Extract the (X, Y) coordinate from the center of the cell holding the provided text.  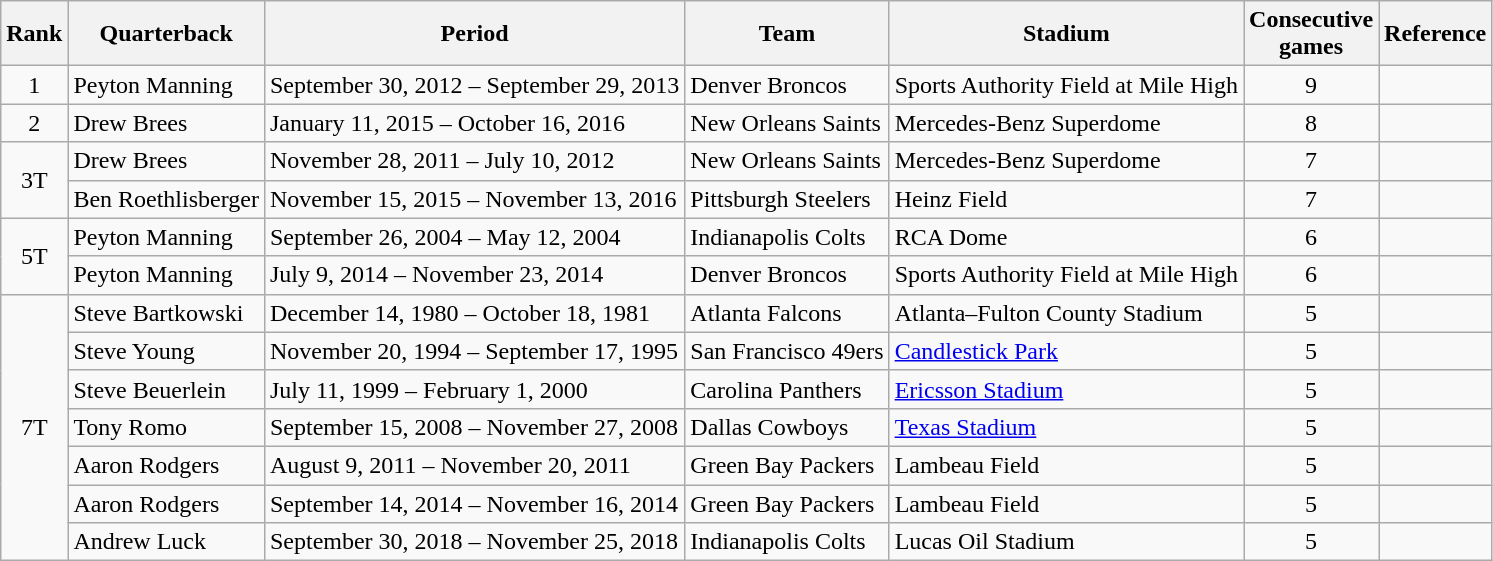
Quarterback (166, 34)
December 14, 1980 – October 18, 1981 (474, 313)
September 30, 2018 – November 25, 2018 (474, 542)
Atlanta–Fulton County Stadium (1066, 313)
Consecutivegames (1312, 34)
November 15, 2015 – November 13, 2016 (474, 199)
RCA Dome (1066, 237)
August 9, 2011 – November 20, 2011 (474, 465)
July 9, 2014 – November 23, 2014 (474, 275)
Reference (1436, 34)
January 11, 2015 – October 16, 2016 (474, 123)
Heinz Field (1066, 199)
July 11, 1999 – February 1, 2000 (474, 389)
November 20, 1994 – September 17, 1995 (474, 351)
8 (1312, 123)
September 26, 2004 – May 12, 2004 (474, 237)
September 15, 2008 – November 27, 2008 (474, 427)
7T (34, 427)
San Francisco 49ers (787, 351)
3T (34, 180)
Ben Roethlisberger (166, 199)
5T (34, 256)
Lucas Oil Stadium (1066, 542)
Steve Young (166, 351)
Andrew Luck (166, 542)
2 (34, 123)
Atlanta Falcons (787, 313)
Team (787, 34)
1 (34, 85)
9 (1312, 85)
Candlestick Park (1066, 351)
Stadium (1066, 34)
Dallas Cowboys (787, 427)
September 30, 2012 – September 29, 2013 (474, 85)
Steve Bartkowski (166, 313)
September 14, 2014 – November 16, 2014 (474, 503)
November 28, 2011 – July 10, 2012 (474, 161)
Texas Stadium (1066, 427)
Ericsson Stadium (1066, 389)
Carolina Panthers (787, 389)
Tony Romo (166, 427)
Steve Beuerlein (166, 389)
Rank (34, 34)
Pittsburgh Steelers (787, 199)
Period (474, 34)
